Return [x, y] of the center of cell containing provided text 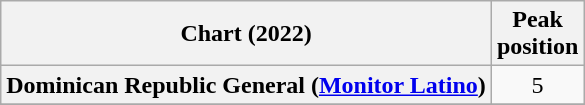
Dominican Republic General (Monitor Latino) [246, 85]
5 [537, 85]
Chart (2022) [246, 34]
Peakposition [537, 34]
